Identify which cell holds the provided text, then report its [X, Y] central coordinate. 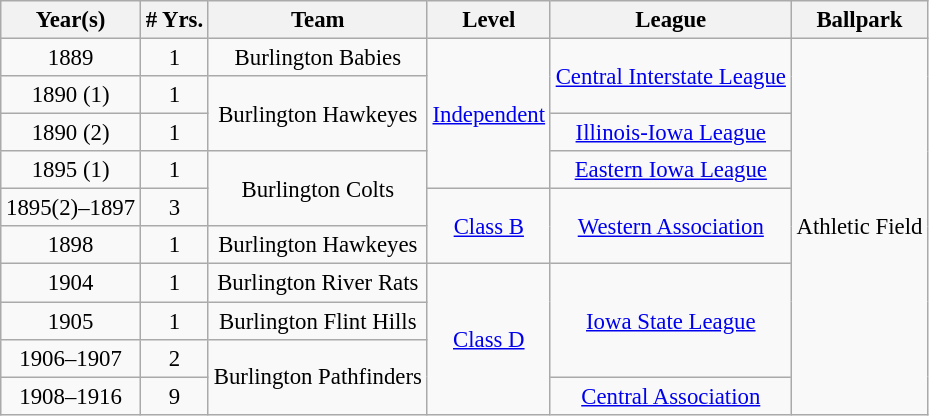
Burlington Pathfinders [318, 376]
Athletic Field [860, 227]
1895(2)–1897 [71, 208]
9 [174, 396]
Eastern Iowa League [670, 170]
1895 (1) [71, 170]
Team [318, 20]
Level [488, 20]
Ballpark [860, 20]
Year(s) [71, 20]
Independent [488, 114]
3 [174, 208]
2 [174, 358]
1906–1907 [71, 358]
League [670, 20]
1908–1916 [71, 396]
Central Interstate League [670, 76]
1889 [71, 58]
1898 [71, 245]
Burlington Babies [318, 58]
Burlington Colts [318, 188]
Burlington Flint Hills [318, 321]
# Yrs. [174, 20]
1890 (1) [71, 95]
Class D [488, 339]
1890 (2) [71, 133]
Burlington River Rats [318, 283]
Illinois-Iowa League [670, 133]
Western Association [670, 226]
Central Association [670, 396]
1905 [71, 321]
Iowa State League [670, 320]
1904 [71, 283]
Class B [488, 226]
